Determine the (X, Y) coordinate at the center of the cell enclosing the given text.  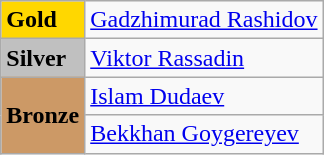
Islam Dudaev (204, 96)
Gold (43, 20)
Gadzhimurad Rashidov (204, 20)
Silver (43, 58)
Bronze (43, 115)
Viktor Rassadin (204, 58)
Bekkhan Goygereyev (204, 134)
